Provide the (x, y) coordinate of the cell's center where the given text is located.  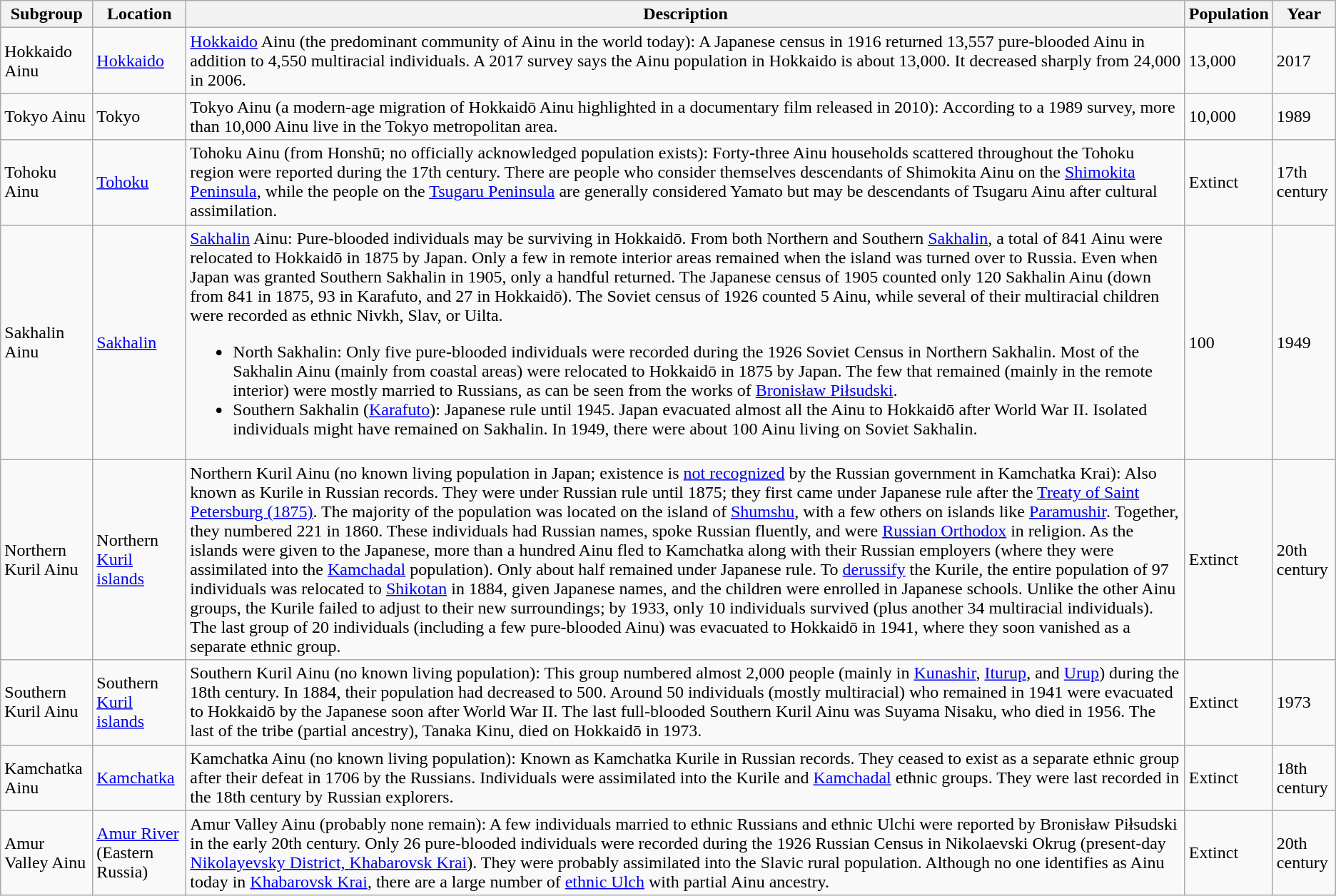
18th century (1304, 778)
Northern Kuril islands (140, 559)
Year (1304, 14)
13,000 (1229, 61)
Tohoku Ainu (47, 183)
17th century (1304, 183)
Tohoku (140, 183)
Location (140, 14)
Northern Kuril Ainu (47, 559)
Kamchatka (140, 778)
Description (685, 14)
10,000 (1229, 117)
Tokyo (140, 117)
Southern Kuril Ainu (47, 702)
Southern Kuril islands (140, 702)
Hokkaido (140, 61)
1949 (1304, 342)
Subgroup (47, 14)
Tokyo Ainu (47, 117)
Sakhalin (140, 342)
Sakhalin Ainu (47, 342)
Population (1229, 14)
2017 (1304, 61)
Hokkaido Ainu (47, 61)
Kamchatka Ainu (47, 778)
1989 (1304, 117)
1973 (1304, 702)
Amur Valley Ainu (47, 853)
100 (1229, 342)
Amur River(Eastern Russia) (140, 853)
